Return [x, y] of the center of cell containing provided text 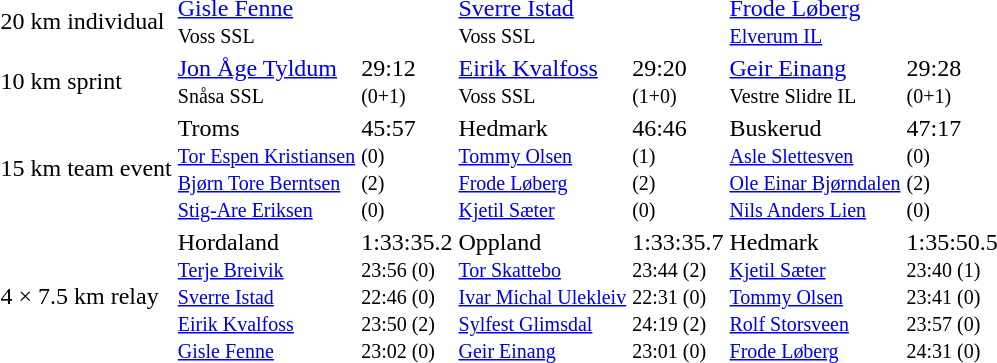
TromsTor Espen KristiansenBjørn Tore BerntsenStig-Are Eriksen [266, 168]
HedmarkTommy OlsenFrode LøbergKjetil Sæter [542, 168]
45:57(0)(2)(0) [407, 168]
29:20(1+0) [678, 82]
Eirik KvalfossVoss SSL [542, 82]
Geir EinangVestre Slidre IL [815, 82]
46:46(1)(2)(0) [678, 168]
BuskerudAsle SlettesvenOle Einar BjørndalenNils Anders Lien [815, 168]
Jon Åge TyldumSnåsa SSL [266, 82]
29:12(0+1) [407, 82]
